Find where the given text appears and provide that cell's center as [x, y] coordinate. 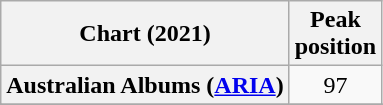
Australian Albums (ARIA) [145, 85]
Chart (2021) [145, 34]
Peakposition [335, 34]
97 [335, 85]
